Capture the cell that displays the provided text and extract its [X, Y] central coordinate. 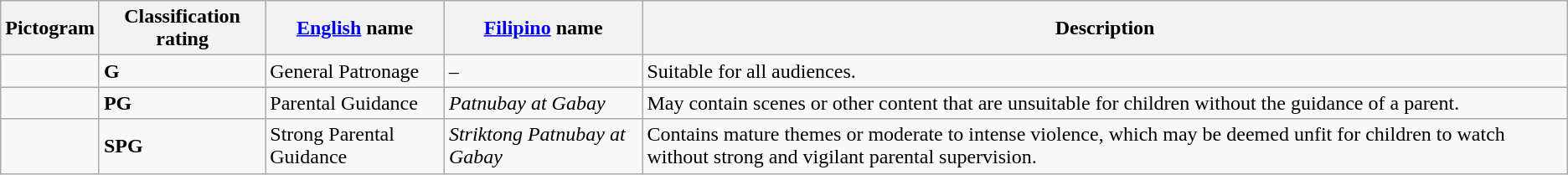
SPG [182, 146]
Striktong Patnubay at Gabay [543, 146]
Parental Guidance [355, 103]
Suitable for all audiences. [1105, 71]
General Patronage [355, 71]
May contain scenes or other content that are unsuitable for children without the guidance of a parent. [1105, 103]
– [543, 71]
Patnubay at Gabay [543, 103]
G [182, 71]
Pictogram [50, 28]
Classification rating [182, 28]
English name [355, 28]
Filipino name [543, 28]
PG [182, 103]
Description [1105, 28]
Strong Parental Guidance [355, 146]
